Identify which cell holds the provided text, then report its [x, y] central coordinate. 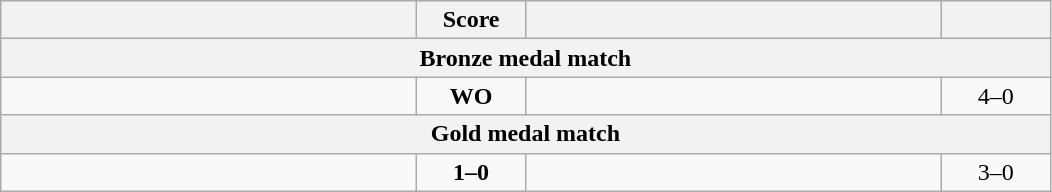
WO [472, 96]
1–0 [472, 172]
3–0 [996, 172]
Score [472, 20]
Bronze medal match [526, 58]
4–0 [996, 96]
Gold medal match [526, 134]
